Search for the cell housing the specified text and yield its (x, y) center coordinate. 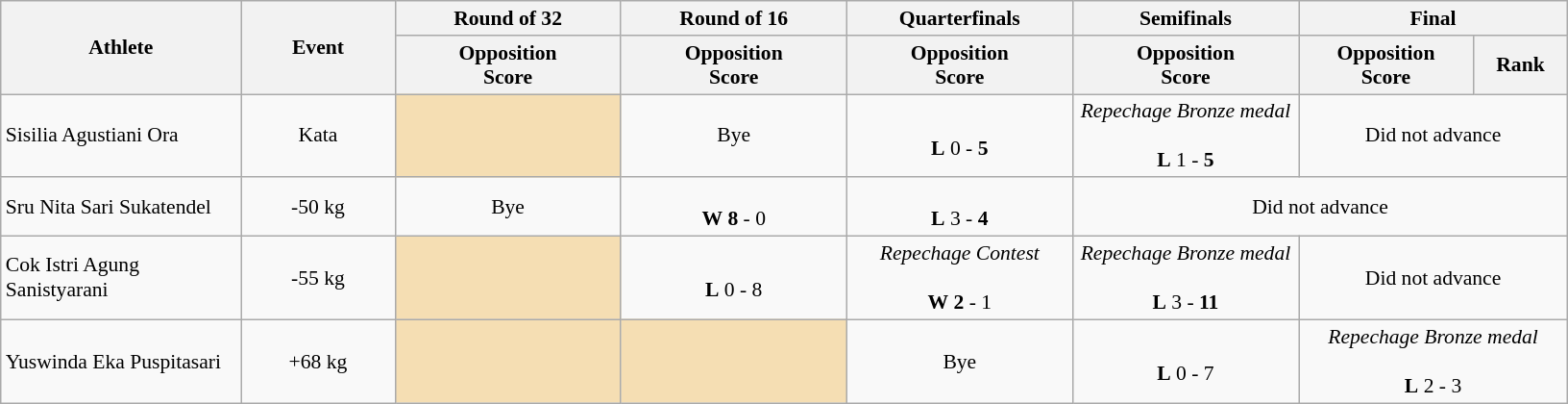
Athlete (121, 48)
Semifinals (1186, 18)
Cok Istri Agung Sanistyarani (121, 279)
Repechage Bronze medal L 3 - 11 (1186, 279)
Sru Nita Sari Sukatendel (121, 208)
Round of 32 (507, 18)
Repechage Contest W 2 - 1 (959, 279)
L 0 - 5 (959, 137)
Rank (1520, 65)
Final (1433, 18)
-50 kg (318, 208)
L 0 - 8 (734, 279)
W 8 - 0 (734, 208)
-55 kg (318, 279)
Kata (318, 137)
Yuswinda Eka Puspitasari (121, 362)
Quarterfinals (959, 18)
Event (318, 48)
L 3 - 4 (959, 208)
Repechage Bronze medal L 2 - 3 (1433, 362)
L 0 - 7 (1186, 362)
+68 kg (318, 362)
Round of 16 (734, 18)
Sisilia Agustiani Ora (121, 137)
Repechage Bronze medal L 1 - 5 (1186, 137)
